Find where the given text appears and provide that cell's center as [X, Y] coordinate. 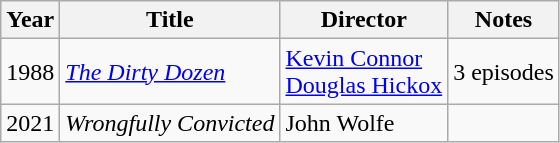
Wrongfully Convicted [170, 123]
3 episodes [504, 72]
1988 [30, 72]
John Wolfe [364, 123]
Title [170, 20]
Year [30, 20]
Kevin ConnorDouglas Hickox [364, 72]
2021 [30, 123]
Notes [504, 20]
Director [364, 20]
The Dirty Dozen [170, 72]
